Locate the cell with the specified text and output its (x, y) center coordinate. 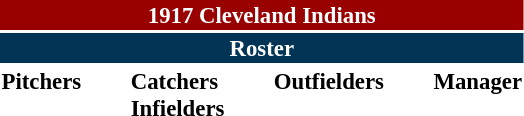
1917 Cleveland Indians (262, 15)
Roster (262, 48)
